Detect which cell encompasses the target text, then output its [X, Y] center coordinate. 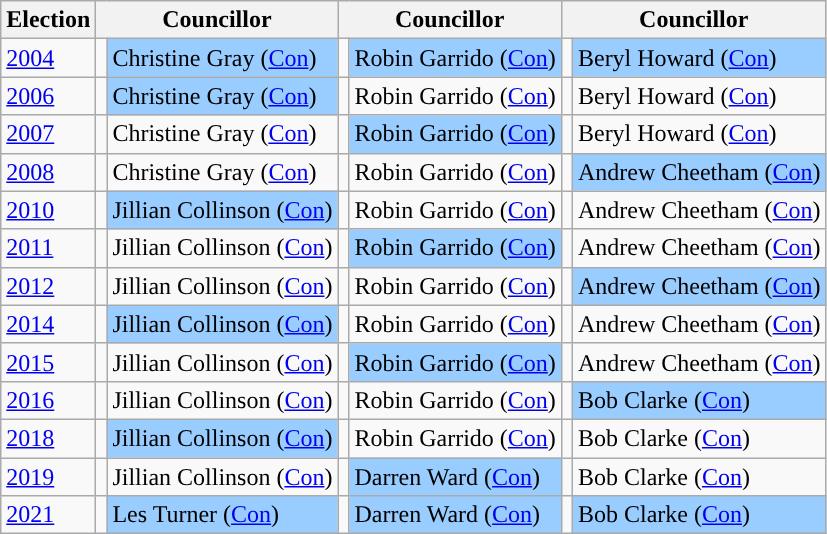
2006 [48, 96]
2007 [48, 134]
2016 [48, 400]
2015 [48, 362]
2012 [48, 286]
2014 [48, 324]
Les Turner (Con) [222, 515]
Election [48, 20]
2004 [48, 58]
2010 [48, 210]
2019 [48, 477]
2011 [48, 248]
2008 [48, 172]
2021 [48, 515]
2018 [48, 438]
